Determine the [X, Y] coordinate at the center of the cell enclosing the given text.  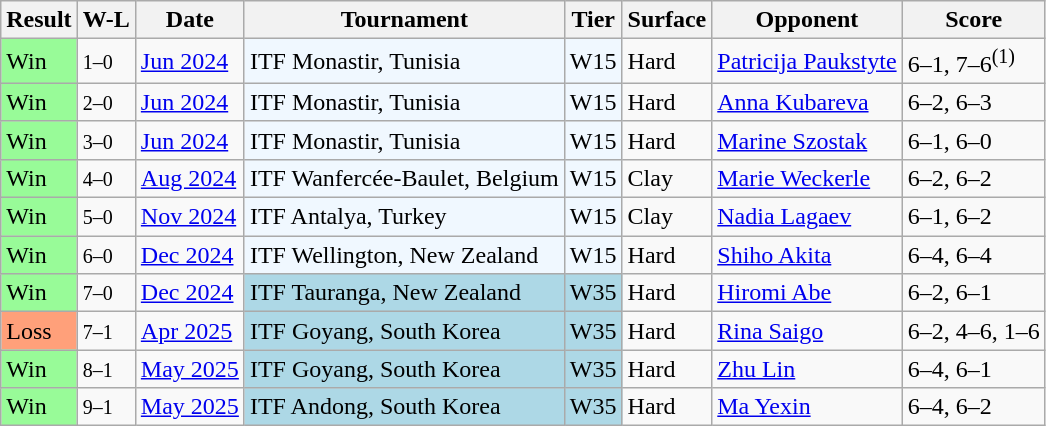
Anna Kubareva [807, 102]
7–0 [106, 293]
6–1, 6–0 [974, 140]
Opponent [807, 20]
Marine Szostak [807, 140]
Ma Yexin [807, 407]
6–2, 4–6, 1–6 [974, 331]
Nadia Lagaev [807, 217]
6–0 [106, 255]
ITF Tauranga, New Zealand [404, 293]
8–1 [106, 369]
6–2, 6–3 [974, 102]
9–1 [106, 407]
5–0 [106, 217]
ITF Andong, South Korea [404, 407]
Loss [39, 331]
Surface [667, 20]
6–1, 7–6(1) [974, 62]
1–0 [106, 62]
Tier [593, 20]
ITF Wellington, New Zealand [404, 255]
6–4, 6–4 [974, 255]
3–0 [106, 140]
Shiho Akita [807, 255]
Date [190, 20]
2–0 [106, 102]
6–1, 6–2 [974, 217]
6–2, 6–2 [974, 178]
6–4, 6–2 [974, 407]
Rina Saigo [807, 331]
Tournament [404, 20]
7–1 [106, 331]
Nov 2024 [190, 217]
Result [39, 20]
Apr 2025 [190, 331]
6–2, 6–1 [974, 293]
Zhu Lin [807, 369]
Score [974, 20]
Patricija Paukstyte [807, 62]
ITF Antalya, Turkey [404, 217]
W-L [106, 20]
Marie Weckerle [807, 178]
Aug 2024 [190, 178]
Hiromi Abe [807, 293]
ITF Wanfercée-Baulet, Belgium [404, 178]
6–4, 6–1 [974, 369]
4–0 [106, 178]
